Pinpoint the cell where the given text exists, returning its (x, y) midpoint coordinate. 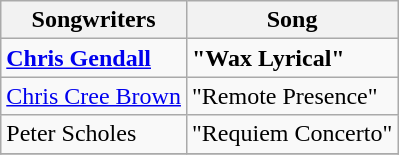
"Remote Presence" (292, 96)
Chris Gendall (94, 58)
"Requiem Concerto" (292, 134)
Songwriters (94, 20)
Song (292, 20)
"Wax Lyrical" (292, 58)
Peter Scholes (94, 134)
Chris Cree Brown (94, 96)
